For the text-containing cell, return its midpoint in [x, y] coordinate format. 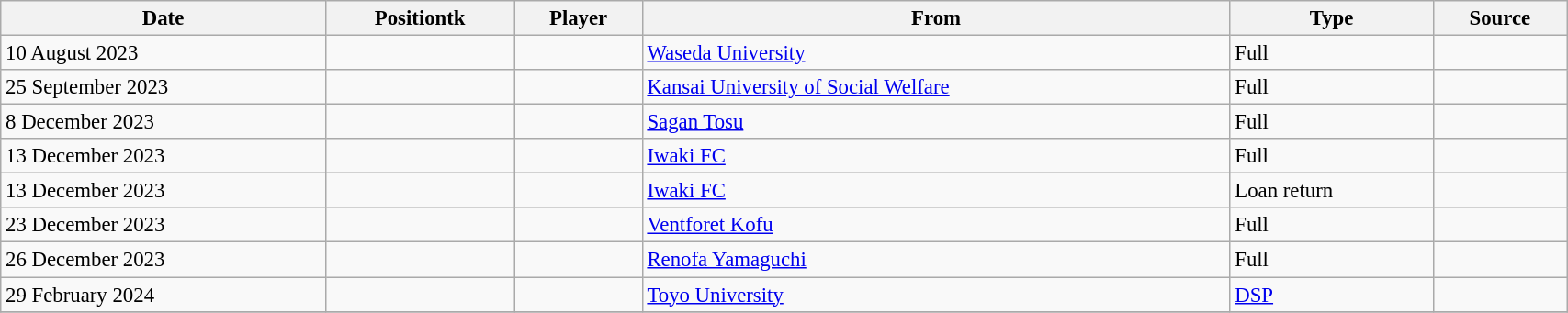
Positiontk [420, 18]
Player [579, 18]
Ventforet Kofu [936, 225]
Loan return [1332, 191]
Renofa Yamaguchi [936, 260]
26 December 2023 [164, 260]
Date [164, 18]
Type [1332, 18]
Waseda University [936, 53]
DSP [1332, 295]
10 August 2023 [164, 53]
8 December 2023 [164, 122]
25 September 2023 [164, 87]
23 December 2023 [164, 225]
29 February 2024 [164, 295]
Kansai University of Social Welfare [936, 87]
Source [1500, 18]
Sagan Tosu [936, 122]
Toyo University [936, 295]
From [936, 18]
